Return the (x, y) coordinate for the center point of the cell that contains the specified text.  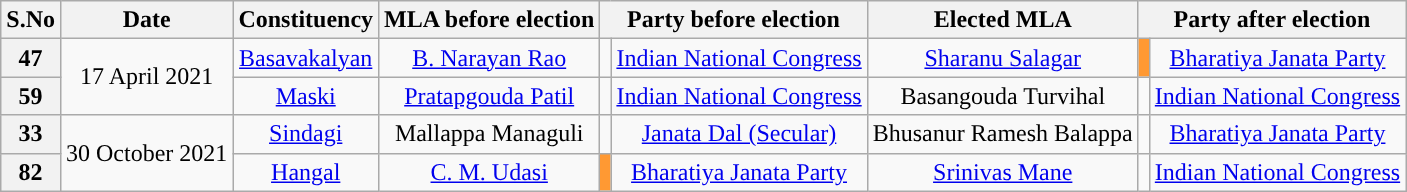
C. M. Udasi (490, 172)
S.No (31, 20)
Party after election (1272, 20)
Sindagi (306, 134)
Pratapgouda Patil (490, 96)
MLA before election (490, 20)
Basavakalyan (306, 58)
30 October 2021 (146, 153)
Sharanu Salagar (1002, 58)
47 (31, 58)
Srinivas Mane (1002, 172)
Bhusanur Ramesh Balappa (1002, 134)
Hangal (306, 172)
Constituency (306, 20)
Party before election (734, 20)
Maski (306, 96)
Date (146, 20)
59 (31, 96)
B. Narayan Rao (490, 58)
Basangouda Turvihal (1002, 96)
Janata Dal (Secular) (739, 134)
17 April 2021 (146, 77)
Mallappa Managuli (490, 134)
Elected MLA (1002, 20)
33 (31, 134)
82 (31, 172)
